Find where the given text appears and provide that cell's center as (x, y) coordinate. 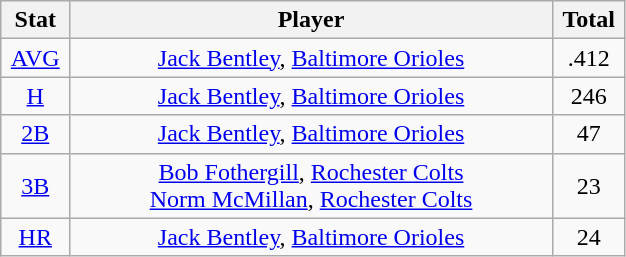
2B (36, 134)
HR (36, 237)
23 (588, 186)
3B (36, 186)
47 (588, 134)
Total (588, 20)
Bob Fothergill, Rochester Colts Norm McMillan, Rochester Colts (312, 186)
.412 (588, 58)
AVG (36, 58)
246 (588, 96)
24 (588, 237)
H (36, 96)
Stat (36, 20)
Player (312, 20)
